Locate the cell with the specified text and output its (X, Y) center coordinate. 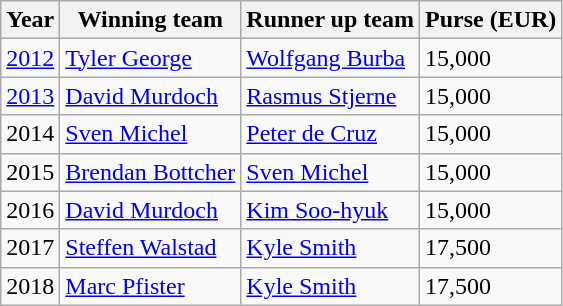
2018 (30, 286)
Marc Pfister (150, 286)
Winning team (150, 20)
2014 (30, 134)
2015 (30, 172)
Rasmus Stjerne (330, 96)
2012 (30, 58)
Kim Soo-hyuk (330, 210)
Runner up team (330, 20)
Peter de Cruz (330, 134)
Wolfgang Burba (330, 58)
Brendan Bottcher (150, 172)
Tyler George (150, 58)
Steffen Walstad (150, 248)
2013 (30, 96)
Year (30, 20)
Purse (EUR) (490, 20)
2016 (30, 210)
2017 (30, 248)
